Return (x, y) of the center of cell containing provided text 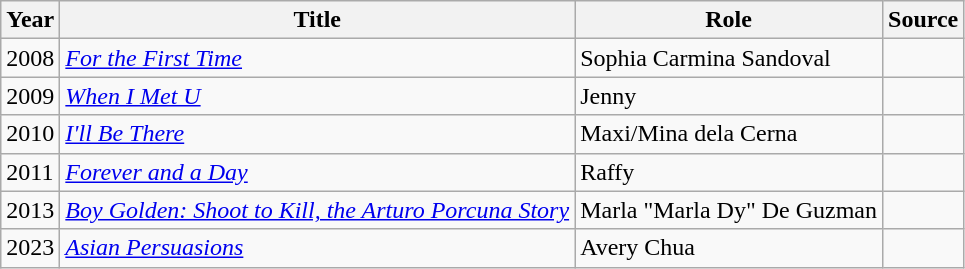
Forever and a Day (318, 172)
Year (30, 20)
Role (729, 20)
2011 (30, 172)
Sophia Carmina Sandoval (729, 58)
2013 (30, 210)
Maxi/Mina dela Cerna (729, 134)
For the First Time (318, 58)
Boy Golden: Shoot to Kill, the Arturo Porcuna Story (318, 210)
Marla "Marla Dy" De Guzman (729, 210)
Jenny (729, 96)
Asian Persuasions (318, 248)
2023 (30, 248)
2009 (30, 96)
2008 (30, 58)
Raffy (729, 172)
Avery Chua (729, 248)
Source (924, 20)
Title (318, 20)
2010 (30, 134)
When I Met U (318, 96)
I'll Be There (318, 134)
